Pinpoint the cell where the given text exists, returning its [x, y] midpoint coordinate. 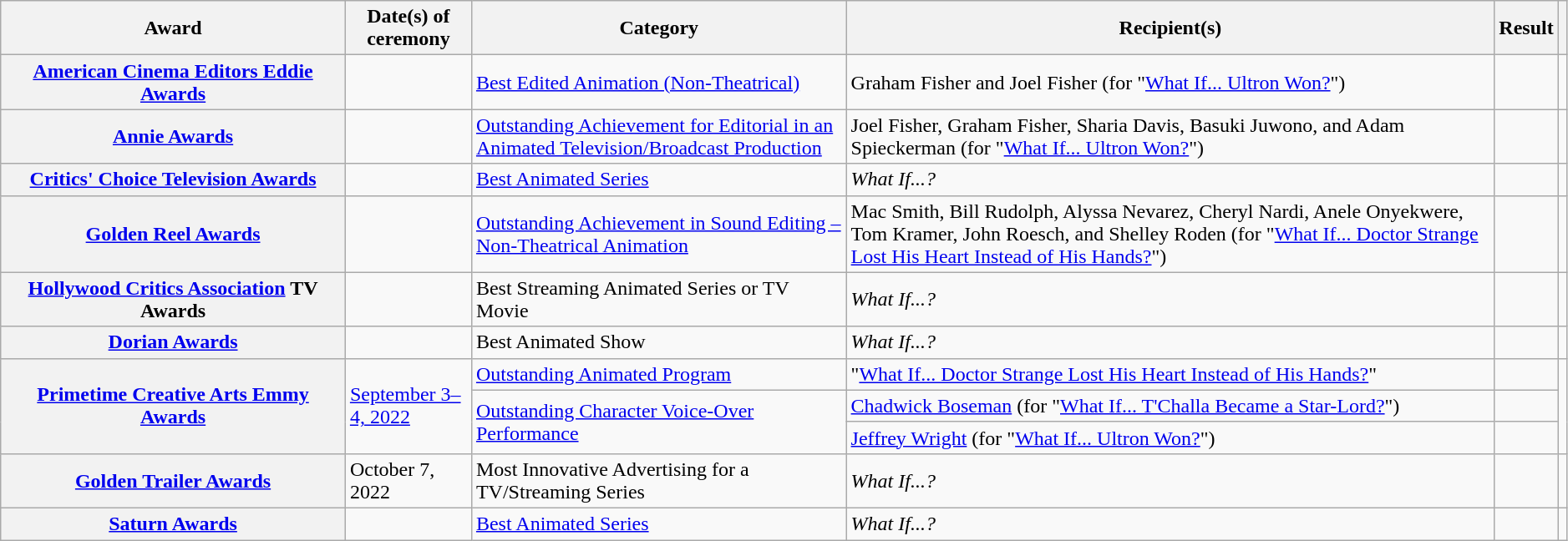
Best Streaming Animated Series or TV Movie [658, 299]
September 3–4, 2022 [408, 406]
Outstanding Achievement in Sound Editing – Non-Theatrical Animation [658, 234]
Most Innovative Advertising for a TV/Streaming Series [658, 481]
"What If... Doctor Strange Lost His Heart Instead of His Hands?" [1170, 374]
Best Edited Animation (Non-Theatrical) [658, 82]
Outstanding Character Voice-Over Performance [658, 422]
Jeffrey Wright (for "What If... Ultron Won?") [1170, 437]
Category [658, 28]
Award [174, 28]
Recipient(s) [1170, 28]
Hollywood Critics Association TV Awards [174, 299]
American Cinema Editors Eddie Awards [174, 82]
Saturn Awards [174, 523]
Joel Fisher, Graham Fisher, Sharia Davis, Basuki Juwono, and Adam Spieckerman (for "What If... Ultron Won?") [1170, 137]
Outstanding Animated Program [658, 374]
Annie Awards [174, 137]
Chadwick Boseman (for "What If... T'Challa Became a Star-Lord?") [1170, 406]
Date(s) of ceremony [408, 28]
Dorian Awards [174, 342]
Primetime Creative Arts Emmy Awards [174, 406]
Result [1526, 28]
Golden Trailer Awards [174, 481]
Outstanding Achievement for Editorial in an Animated Television/Broadcast Production [658, 137]
Best Animated Show [658, 342]
Critics' Choice Television Awards [174, 179]
October 7, 2022 [408, 481]
Graham Fisher and Joel Fisher (for "What If... Ultron Won?") [1170, 82]
Golden Reel Awards [174, 234]
